Find where the given text appears and provide that cell's center as (X, Y) coordinate. 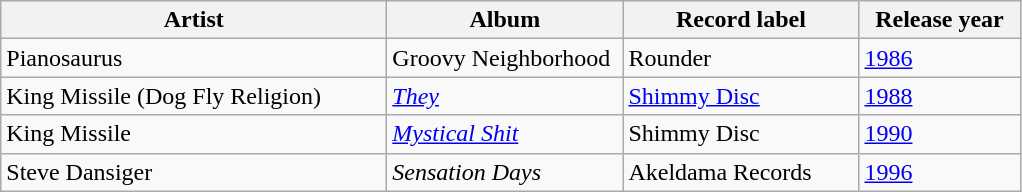
Steve Dansiger (194, 172)
Pianosaurus (194, 58)
Sensation Days (505, 172)
Mystical Shit (505, 134)
Artist (194, 20)
Groovy Neighborhood (505, 58)
Rounder (741, 58)
1988 (940, 96)
Record label (741, 20)
1996 (940, 172)
Akeldama Records (741, 172)
1990 (940, 134)
They (505, 96)
King Missile (Dog Fly Religion) (194, 96)
Album (505, 20)
1986 (940, 58)
King Missile (194, 134)
Release year (940, 20)
